Scan for the cell matching the given text and deliver its (x, y) coordinate at center. 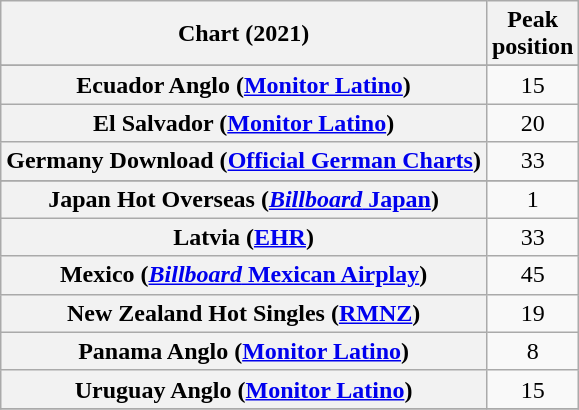
Germany Download (Official German Charts) (244, 161)
Mexico (Billboard Mexican Airplay) (244, 275)
Peakposition (532, 34)
Japan Hot Overseas (Billboard Japan) (244, 199)
Uruguay Anglo (Monitor Latino) (244, 389)
19 (532, 313)
Panama Anglo (Monitor Latino) (244, 351)
8 (532, 351)
1 (532, 199)
20 (532, 123)
New Zealand Hot Singles (RMNZ) (244, 313)
El Salvador (Monitor Latino) (244, 123)
45 (532, 275)
Ecuador Anglo (Monitor Latino) (244, 85)
Chart (2021) (244, 34)
Latvia (EHR) (244, 237)
